Return [X, Y] of the center of cell containing provided text 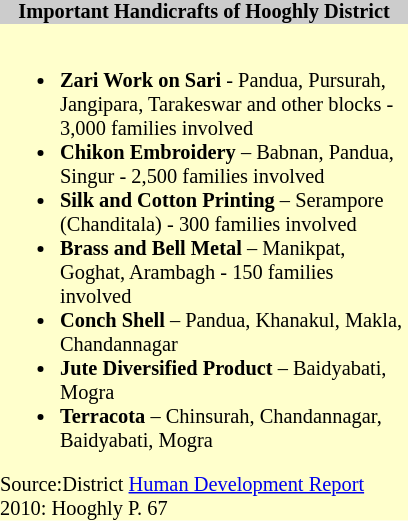
Important Handicrafts of Hooghly District [204, 12]
